From the cell containing the given text, extract its center point as [x, y] coordinate. 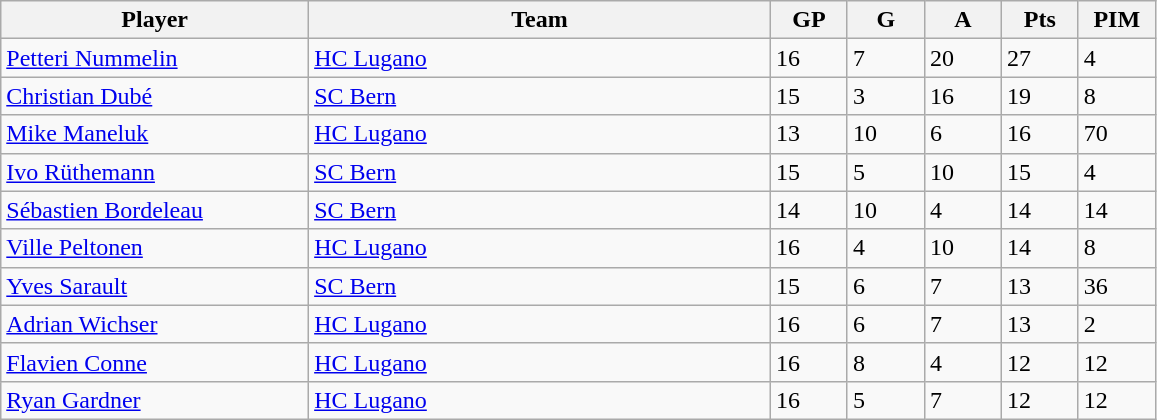
70 [1116, 134]
Flavien Conne [155, 362]
Ivo Rüthemann [155, 172]
2 [1116, 324]
36 [1116, 286]
27 [1040, 58]
GP [808, 20]
Sébastien Bordeleau [155, 210]
Petteri Nummelin [155, 58]
Player [155, 20]
Yves Sarault [155, 286]
Ryan Gardner [155, 400]
20 [962, 58]
PIM [1116, 20]
3 [886, 96]
Mike Maneluk [155, 134]
Christian Dubé [155, 96]
Ville Peltonen [155, 248]
G [886, 20]
Team [540, 20]
Pts [1040, 20]
A [962, 20]
19 [1040, 96]
Adrian Wichser [155, 324]
